Return [x, y] of the center of cell containing provided text 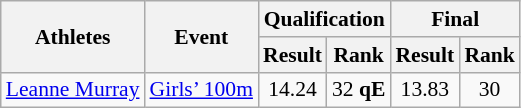
Leanne Murray [73, 90]
14.24 [292, 90]
Athletes [73, 36]
Girls’ 100m [202, 90]
30 [490, 90]
Final [454, 19]
Qualification [324, 19]
Event [202, 36]
32 qE [359, 90]
13.83 [424, 90]
